Pinpoint the cell where the given text exists, returning its [X, Y] midpoint coordinate. 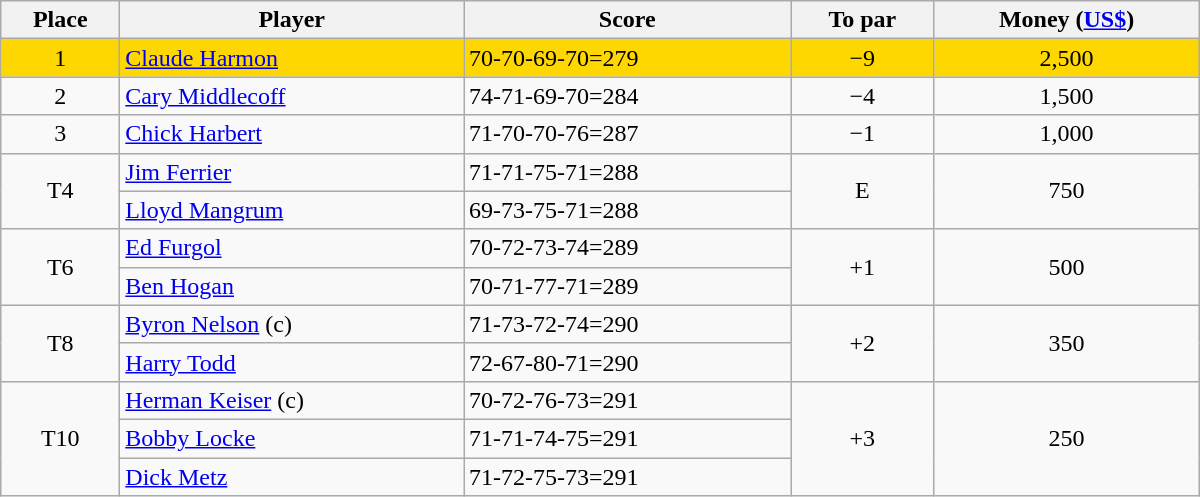
Cary Middlecoff [292, 96]
−4 [862, 96]
−9 [862, 58]
Bobby Locke [292, 438]
Place [60, 20]
E [862, 191]
Byron Nelson (c) [292, 324]
Ed Furgol [292, 248]
71-71-75-71=288 [628, 172]
Chick Harbert [292, 134]
Money (US$) [1066, 20]
T6 [60, 267]
71-73-72-74=290 [628, 324]
T4 [60, 191]
Dick Metz [292, 477]
70-72-73-74=289 [628, 248]
500 [1066, 267]
70-71-77-71=289 [628, 286]
To par [862, 20]
Player [292, 20]
74-71-69-70=284 [628, 96]
71-71-74-75=291 [628, 438]
T10 [60, 438]
+1 [862, 267]
71-72-75-73=291 [628, 477]
70-70-69-70=279 [628, 58]
2,500 [1066, 58]
Herman Keiser (c) [292, 400]
72-67-80-71=290 [628, 362]
T8 [60, 343]
Jim Ferrier [292, 172]
Lloyd Mangrum [292, 210]
3 [60, 134]
350 [1066, 343]
−1 [862, 134]
2 [60, 96]
Score [628, 20]
750 [1066, 191]
Claude Harmon [292, 58]
71-70-70-76=287 [628, 134]
1,500 [1066, 96]
250 [1066, 438]
+3 [862, 438]
1,000 [1066, 134]
+2 [862, 343]
1 [60, 58]
70-72-76-73=291 [628, 400]
Ben Hogan [292, 286]
69-73-75-71=288 [628, 210]
Harry Todd [292, 362]
